Scan for the cell matching the given text and deliver its (x, y) coordinate at center. 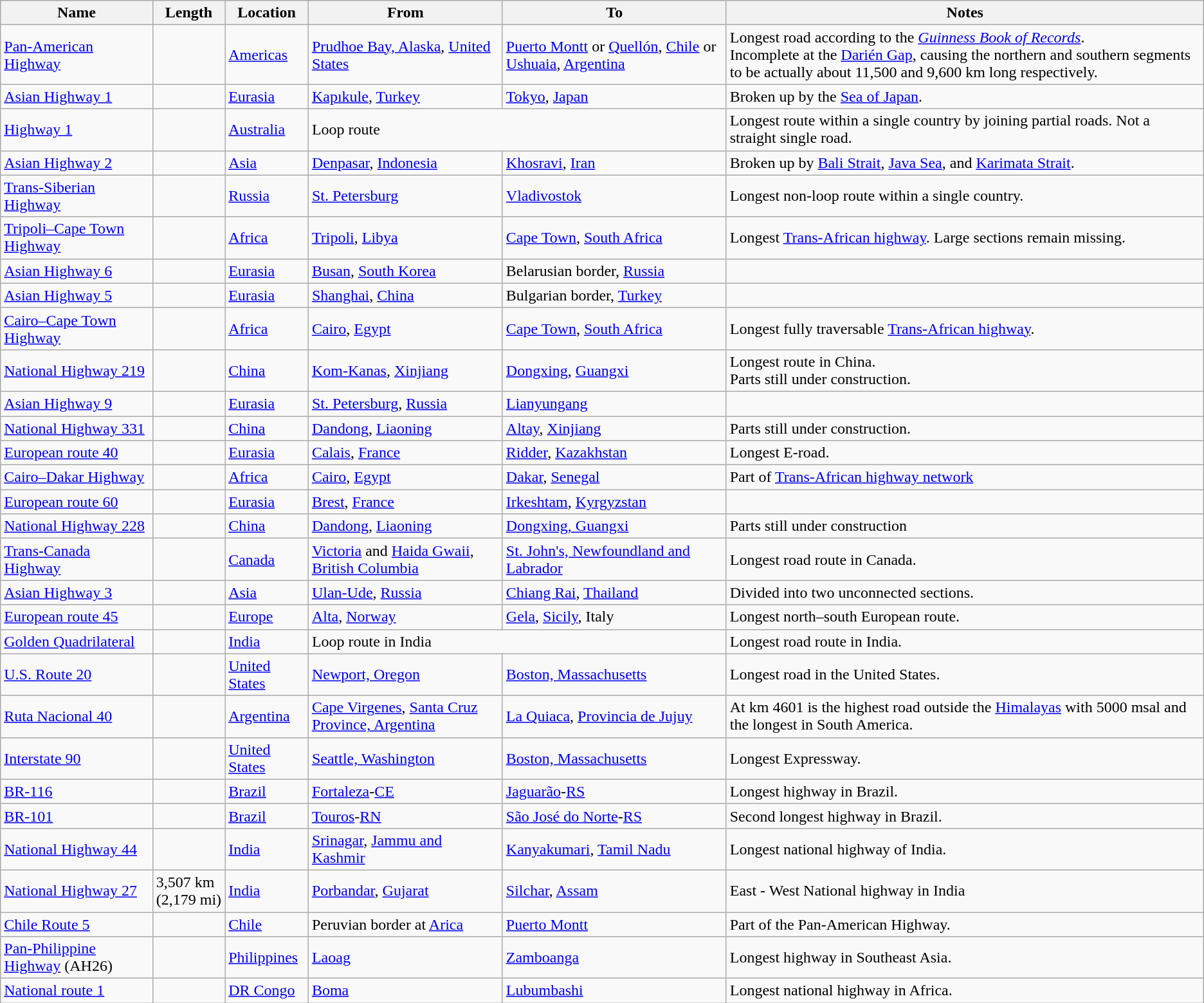
National Highway 228 (77, 526)
Asian Highway 3 (77, 593)
Cape Virgenes, Santa Cruz Province, Argentina (405, 717)
Ruta Nacional 40 (77, 717)
DR Congo (267, 991)
Belarusian border, Russia (614, 271)
Parts still under construction. (965, 428)
Longest highway in Southeast Asia. (965, 957)
Asian Highway 2 (77, 163)
Notes (965, 13)
Lianyungang (614, 403)
Bulgarian border, Turkey (614, 295)
Boma (405, 991)
Laoag (405, 957)
Alta, Norway (405, 617)
Puerto Montt (614, 925)
St. John's, Newfoundland and Labrador (614, 560)
St. Petersburg (405, 196)
Denpasar, Indonesia (405, 163)
Part of the Pan-American Highway. (965, 925)
European route 45 (77, 617)
Calais, France (405, 453)
Pan-Philippine Highway (AH26) (77, 957)
Asian Highway 6 (77, 271)
Loop route (517, 130)
Longest non-loop route within a single country. (965, 196)
BR-116 (77, 791)
East - West National highway in India (965, 890)
Fortaleza-CE (405, 791)
La Quiaca, Provincia de Jujuy (614, 717)
National Highway 219 (77, 371)
Longest route in China.Parts still under construction. (965, 371)
Prudhoe Bay, Alaska, United States (405, 55)
European route 40 (77, 453)
Trans-Canada Highway (77, 560)
BR-101 (77, 816)
Tripoli–Cape Town Highway (77, 238)
Victoria and Haida Gwaii, British Columbia (405, 560)
Silchar, Assam (614, 890)
National route 1 (77, 991)
Longest Trans-African highway. Large sections remain missing. (965, 238)
Highway 1 (77, 130)
Altay, Xinjiang (614, 428)
National Highway 44 (77, 849)
Parts still under construction (965, 526)
National Highway 27 (77, 890)
Chiang Rai, Thailand (614, 593)
Broken up by the Sea of Japan. (965, 97)
Location (267, 13)
Chile Route 5 (77, 925)
Longest highway in Brazil. (965, 791)
Longest national highway in Africa. (965, 991)
Khosravi, Iran (614, 163)
São José do Norte-RS (614, 816)
Chile (267, 925)
Seattle, Washington (405, 758)
Peruvian border at Arica (405, 925)
Length (188, 13)
Australia (267, 130)
Gela, Sicily, Italy (614, 617)
Longest road in the United States. (965, 674)
Tripoli, Libya (405, 238)
Longest north–south European route. (965, 617)
Kom-Kanas, Xinjiang (405, 371)
European route 60 (77, 502)
To (614, 13)
3,507 km(2,179 mi) (188, 890)
Puerto Montt or Quellón, Chile or Ushuaia, Argentina (614, 55)
Tokyo, Japan (614, 97)
Part of Trans-African highway network (965, 477)
Name (77, 13)
Newport, Oregon (405, 674)
Longest route within a single country by joining partial roads. Not a straight single road. (965, 130)
Europe (267, 617)
From (405, 13)
Kapıkule, Turkey (405, 97)
At km 4601 is the highest road outside the Himalayas with 5000 msal and the longest in South America. (965, 717)
Kanyakumari, Tamil Nadu (614, 849)
Asian Highway 5 (77, 295)
Zamboanga (614, 957)
Trans-Siberian Highway (77, 196)
Argentina (267, 717)
National Highway 331 (77, 428)
Longest fully traversable Trans-African highway. (965, 328)
Longest Expressway. (965, 758)
Philippines (267, 957)
Pan-American Highway (77, 55)
Cairo–Cape Town Highway (77, 328)
Vladivostok (614, 196)
Cairo–Dakar Highway (77, 477)
Longest road route in Canada. (965, 560)
Russia (267, 196)
Asian Highway 9 (77, 403)
Canada (267, 560)
Golden Quadrilateral (77, 641)
Americas (267, 55)
Divided into two unconnected sections. (965, 593)
Touros-RN (405, 816)
Ridder, Kazakhstan (614, 453)
Busan, South Korea (405, 271)
Longest road route in India. (965, 641)
Interstate 90 (77, 758)
Shanghai, China (405, 295)
Srinagar, Jammu and Kashmir (405, 849)
U.S. Route 20 (77, 674)
Second longest highway in Brazil. (965, 816)
Jaguarão-RS (614, 791)
Broken up by Bali Strait, Java Sea, and Karimata Strait. (965, 163)
Ulan-Ude, Russia (405, 593)
St. Petersburg, Russia (405, 403)
Longest national highway of India. (965, 849)
Dakar, Senegal (614, 477)
Longest E-road. (965, 453)
Asian Highway 1 (77, 97)
Lubumbashi (614, 991)
Porbandar, Gujarat (405, 890)
Irkeshtam, Kyrgyzstan (614, 502)
Brest, France (405, 502)
Loop route in India (517, 641)
